Output the (X, Y) coordinate of the center of the cell containing the given text.  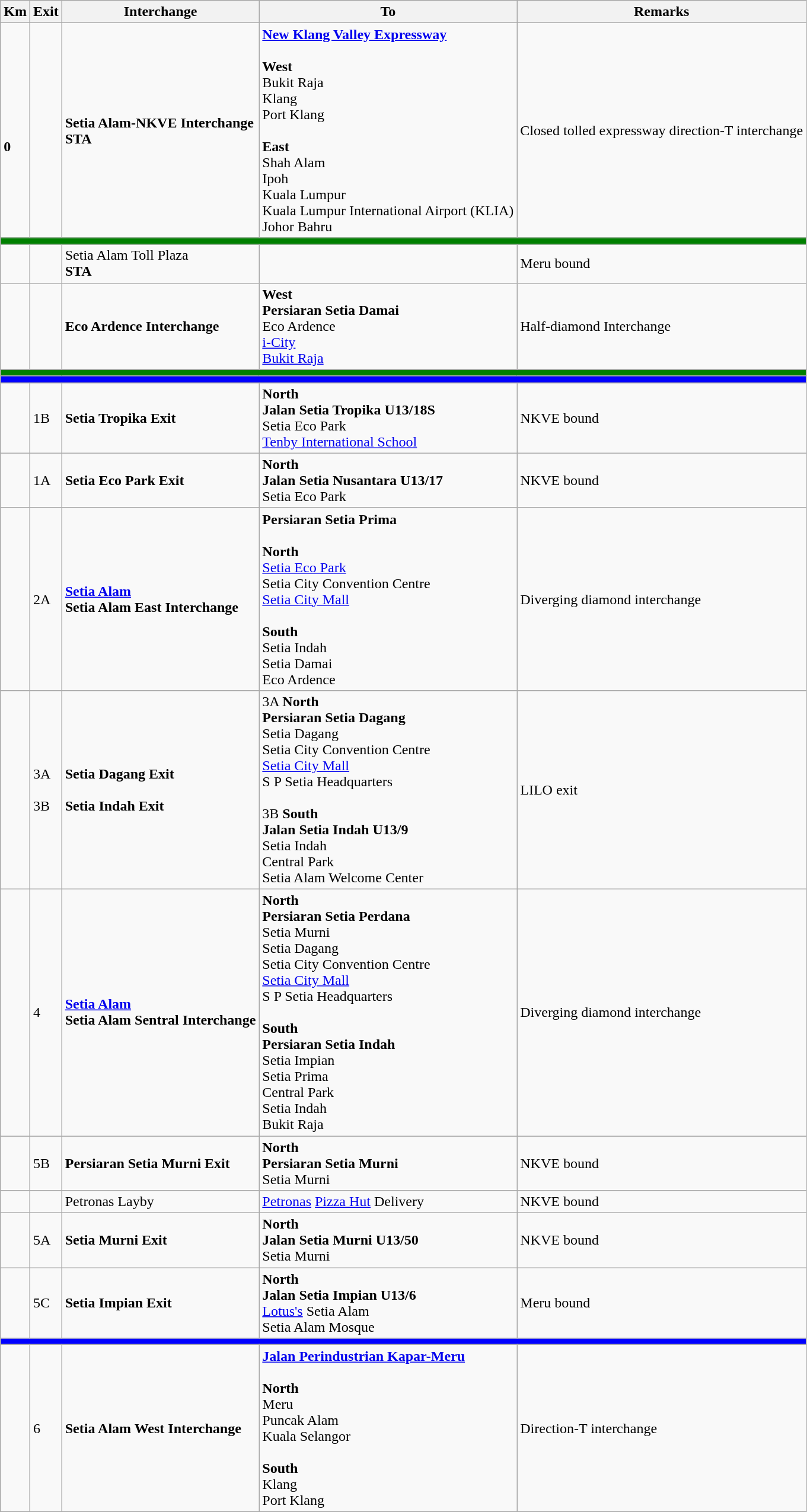
To (388, 12)
WestPersiaran Setia DamaiEco Ardencei-CityBukit Raja (388, 326)
NorthPersiaran Setia MurniSetia Murni (388, 1163)
Eco Ardence Interchange (160, 326)
5B (46, 1163)
Interchange (160, 12)
Setia AlamSetia Alam Sentral Interchange (160, 1012)
6 (46, 1428)
3A3B (46, 790)
Setia Murni Exit (160, 1240)
LILO exit (662, 790)
Setia Eco Park Exit (160, 480)
NorthJalan Setia Tropika U13/18SSetia Eco ParkTenby International School (388, 417)
5A (46, 1240)
Setia Impian Exit (160, 1303)
Persiaran Setia PrimaNorthSetia Eco ParkSetia City Convention CentreSetia City Mall SouthSetia IndahSetia DamaiEco Ardence (388, 599)
Setia Alam West Interchange (160, 1428)
Direction-T interchange (662, 1428)
New Klang Valley ExpresswayWest Bukit Raja Klang Port Klang East Shah Alam Ipoh Kuala Lumpur Kuala Lumpur International Airport (KLIA) Johor Bahru (388, 130)
NorthJalan Setia Murni U13/50Setia Murni (388, 1240)
Closed tolled expressway direction-T interchange (662, 130)
4 (46, 1012)
Setia Tropika Exit (160, 417)
Exit (46, 12)
0 (15, 130)
2A (46, 599)
NorthJalan Setia Nusantara U13/17Setia Eco Park (388, 480)
Setia Alam-NKVE InterchangeSTA (160, 130)
1B (46, 417)
Persiaran Setia Murni Exit (160, 1163)
Petronas Pizza Hut Delivery (388, 1202)
Jalan Perindustrian Kapar-MeruNorth Meru Puncak Alam Kuala SelangorSouth Klang Port Klang (388, 1428)
Setia Dagang ExitSetia Indah Exit (160, 790)
Remarks (662, 12)
1A (46, 480)
5C (46, 1303)
Km (15, 12)
Half-diamond Interchange (662, 326)
Setia AlamSetia Alam East Interchange (160, 599)
Petronas Layby (160, 1202)
NorthJalan Setia Impian U13/6 Lotus's Setia AlamSetia Alam Mosque (388, 1303)
Setia Alam Toll PlazaSTA (160, 263)
